Capture the cell that displays the provided text and extract its [X, Y] central coordinate. 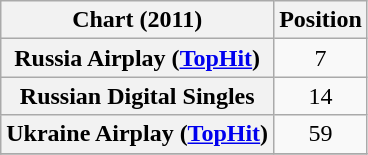
Chart (2011) [138, 20]
59 [321, 134]
Ukraine Airplay (TopHit) [138, 134]
Russian Digital Singles [138, 96]
Russia Airplay (TopHit) [138, 58]
Position [321, 20]
14 [321, 96]
7 [321, 58]
